Identify which cell holds the provided text, then report its [x, y] central coordinate. 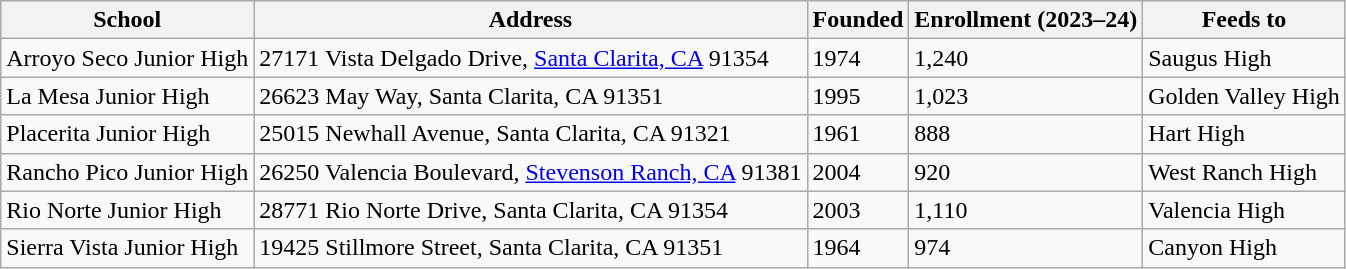
974 [1026, 248]
19425 Stillmore Street, Santa Clarita, CA 91351 [530, 248]
26623 May Way, Santa Clarita, CA 91351 [530, 96]
1,023 [1026, 96]
La Mesa Junior High [128, 96]
Saugus High [1244, 58]
Hart High [1244, 134]
1,110 [1026, 210]
2003 [858, 210]
1,240 [1026, 58]
Golden Valley High [1244, 96]
1964 [858, 248]
Valencia High [1244, 210]
2004 [858, 172]
28771 Rio Norte Drive, Santa Clarita, CA 91354 [530, 210]
Founded [858, 20]
1974 [858, 58]
Sierra Vista Junior High [128, 248]
Arroyo Seco Junior High [128, 58]
Rio Norte Junior High [128, 210]
Placerita Junior High [128, 134]
School [128, 20]
Enrollment (2023–24) [1026, 20]
888 [1026, 134]
Address [530, 20]
Canyon High [1244, 248]
West Ranch High [1244, 172]
1961 [858, 134]
27171 Vista Delgado Drive, Santa Clarita, CA 91354 [530, 58]
1995 [858, 96]
920 [1026, 172]
Rancho Pico Junior High [128, 172]
26250 Valencia Boulevard, Stevenson Ranch, CA 91381 [530, 172]
Feeds to [1244, 20]
25015 Newhall Avenue, Santa Clarita, CA 91321 [530, 134]
